From the cell containing the given text, extract its center point as (X, Y) coordinate. 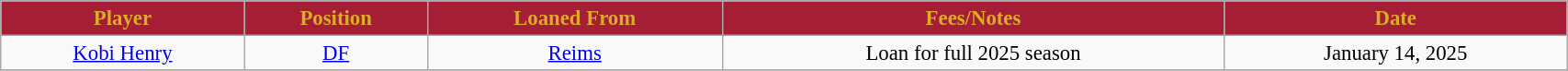
January 14, 2025 (1396, 53)
Loan for full 2025 season (974, 53)
Fees/Notes (974, 18)
DF (336, 53)
Date (1396, 18)
Position (336, 18)
Loaned From (575, 18)
Kobi Henry (123, 53)
Player (123, 18)
Reims (575, 53)
